For the text-containing cell, return its midpoint in [x, y] coordinate format. 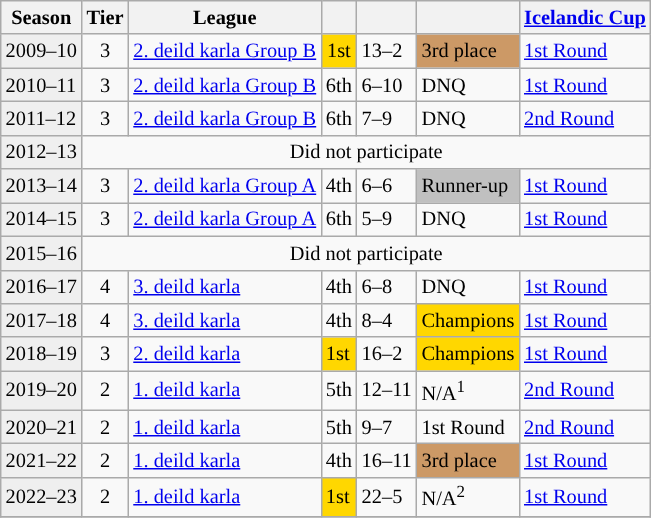
7–9 [387, 118]
2016–17 [42, 287]
2020–21 [42, 427]
12–11 [387, 390]
Icelandic Cup [584, 17]
2014–15 [42, 219]
2009–10 [42, 51]
6–10 [387, 85]
6–6 [387, 186]
2015–16 [42, 253]
9–7 [387, 427]
2011–12 [42, 118]
16–11 [387, 460]
2010–11 [42, 85]
Season [42, 17]
N/A2 [468, 496]
Tier [106, 17]
League [224, 17]
8–4 [387, 320]
2018–19 [42, 354]
Runner-up [468, 186]
16–2 [387, 354]
22–5 [387, 496]
2012–13 [42, 152]
6–8 [387, 287]
5–9 [387, 219]
13–2 [387, 51]
2017–18 [42, 320]
2013–14 [42, 186]
N/A1 [468, 390]
2022–23 [42, 496]
2021–22 [42, 460]
2. deild karla [224, 354]
2019–20 [42, 390]
